Detect which cell encompasses the target text, then output its (x, y) center coordinate. 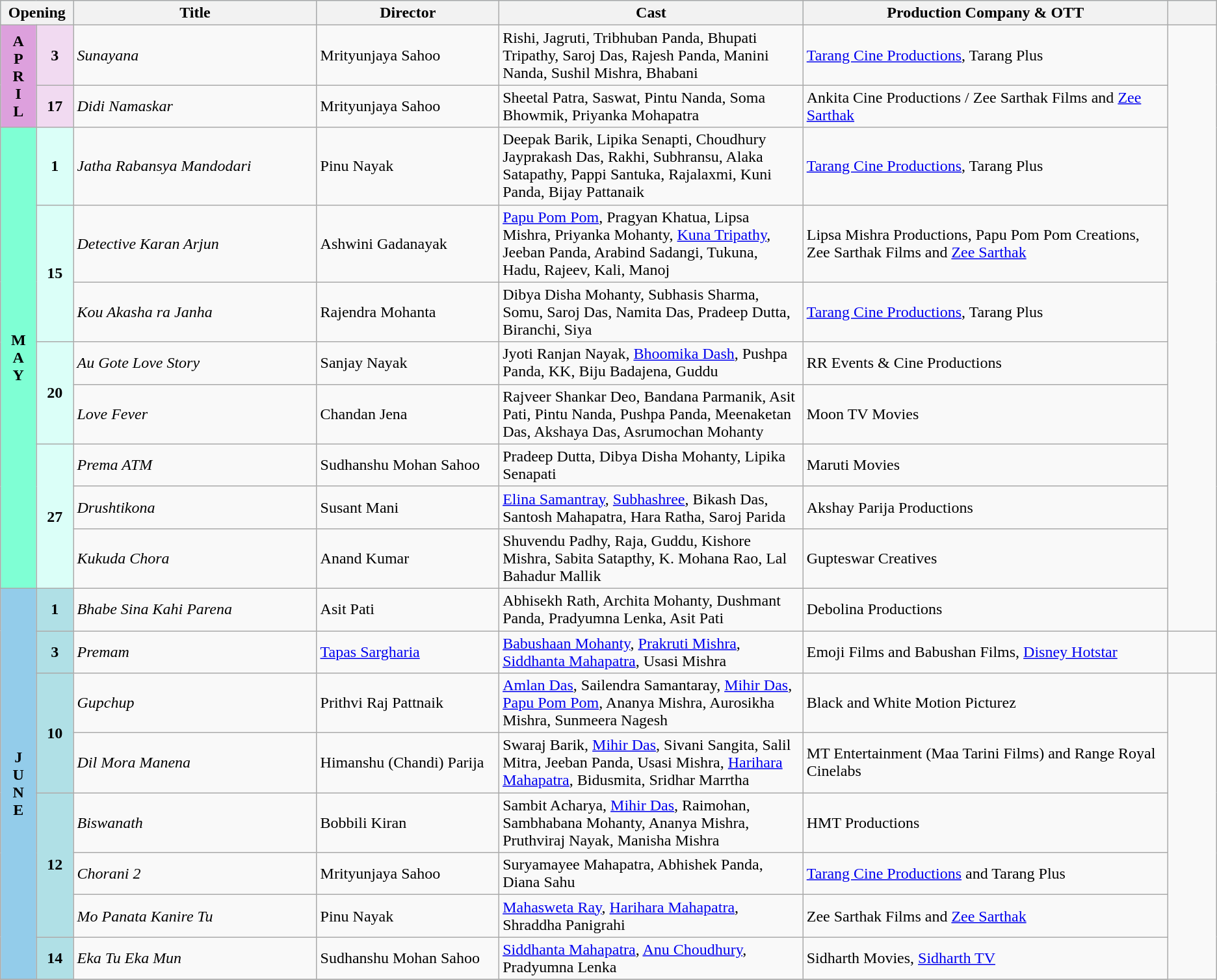
Chorani 2 (195, 873)
Au Gote Love Story (195, 363)
Jatha Rabansya Mandodari (195, 166)
Black and White Motion Picturez (986, 703)
14 (55, 958)
Director (408, 13)
HMT Productions (986, 823)
20 (55, 393)
Akshay Parija Productions (986, 507)
Eka Tu Eka Mun (195, 958)
10 (55, 733)
Title (195, 13)
Zee Sarthak Films and Zee Sarthak (986, 916)
Shuvendu Padhy, Raja, Guddu, Kishore Mishra, Sabita Satapthy, K. Mohana Rao, Lal Bahadur Mallik (651, 558)
Asit Pati (408, 610)
Gupteswar Creatives (986, 558)
Prithvi Raj Pattnaik (408, 703)
Sidharth Movies, Sidharth TV (986, 958)
Ashwini Gadanayak (408, 243)
Swaraj Barik, Mihir Das, Sivani Sangita, Salil Mitra, Jeeban Panda, Usasi Mishra, Harihara Mahapatra, Bidusmita, Sridhar Marrtha (651, 763)
Sunayana (195, 55)
Detective Karan Arjun (195, 243)
JUNE (18, 784)
Susant Mani (408, 507)
Love Fever (195, 414)
Tarang Cine Productions and Tarang Plus (986, 873)
Pradeep Dutta, Dibya Disha Mohanty, Lipika Senapati (651, 465)
Prema ATM (195, 465)
Anand Kumar (408, 558)
Abhisekh Rath, Archita Mohanty, Dushmant Panda, Pradyumna Lenka, Asit Pati (651, 610)
Mahasweta Ray, Harihara Mahapatra, Shraddha Panigrahi (651, 916)
Rishi, Jagruti, Tribhuban Panda, Bhupati Tripathy, Saroj Das, Rajesh Panda, Manini Nanda, Sushil Mishra, Bhabani (651, 55)
Production Company & OTT (986, 13)
Emoji Films and Babushan Films, Disney Hotstar (986, 651)
Dil Mora Manena (195, 763)
Tapas Sargharia (408, 651)
Cast (651, 13)
RR Events & Cine Productions (986, 363)
Chandan Jena (408, 414)
Sambit Acharya, Mihir Das, Raimohan, Sambhabana Mohanty, Ananya Mishra, Pruthviraj Nayak, Manisha Mishra (651, 823)
Babushaan Mohanty, Prakruti Mishra, Siddhanta Mahapatra, Usasi Mishra (651, 651)
Elina Samantray, Subhashree, Bikash Das, Santosh Mahapatra, Hara Ratha, Saroj Parida (651, 507)
Jyoti Ranjan Nayak, Bhoomika Dash, Pushpa Panda, KK, Biju Badajena, Guddu (651, 363)
Himanshu (Chandi) Parija (408, 763)
Biswanath (195, 823)
Mo Panata Kanire Tu (195, 916)
Kou Akasha ra Janha (195, 312)
Rajendra Mohanta (408, 312)
Kukuda Chora (195, 558)
Sheetal Patra, Saswat, Pintu Nanda, Soma Bhowmik, Priyanka Mohapatra (651, 107)
APRIL (18, 77)
Moon TV Movies (986, 414)
Sanjay Nayak (408, 363)
Bhabe Sina Kahi Parena (195, 610)
12 (55, 865)
Bobbili Kiran (408, 823)
Drushtikona (195, 507)
Dibya Disha Mohanty, Subhasis Sharma, Somu, Saroj Das, Namita Das, Pradeep Dutta, Biranchi, Siya (651, 312)
Suryamayee Mahapatra, Abhishek Panda, Diana Sahu (651, 873)
Siddhanta Mahapatra, Anu Choudhury, Pradyumna Lenka (651, 958)
Opening (37, 13)
Gupchup (195, 703)
Ankita Cine Productions / Zee Sarthak Films and Zee Sarthak (986, 107)
Amlan Das, Sailendra Samantaray, Mihir Das, Papu Pom Pom, Ananya Mishra, Aurosikha Mishra, Sunmeera Nagesh (651, 703)
MAY (18, 358)
15 (55, 273)
Debolina Productions (986, 610)
Lipsa Mishra Productions, Papu Pom Pom Creations, Zee Sarthak Films and Zee Sarthak (986, 243)
Didi Namaskar (195, 107)
Papu Pom Pom, Pragyan Khatua, Lipsa Mishra, Priyanka Mohanty, Kuna Tripathy, Jeeban Panda, Arabind Sadangi, Tukuna, Hadu, Rajeev, Kali, Manoj (651, 243)
Rajveer Shankar Deo, Bandana Parmanik, Asit Pati, Pintu Nanda, Pushpa Panda, Meenaketan Das, Akshaya Das, Asrumochan Mohanty (651, 414)
Maruti Movies (986, 465)
Deepak Barik, Lipika Senapti, Choudhury Jayprakash Das, Rakhi, Subhransu, Alaka Satapathy, Pappi Santuka, Rajalaxmi, Kuni Panda, Bijay Pattanaik (651, 166)
MT Entertainment (Maa Tarini Films) and Range Royal Cinelabs (986, 763)
17 (55, 107)
27 (55, 516)
Premam (195, 651)
